Pinpoint the cell where the given text exists, returning its (X, Y) midpoint coordinate. 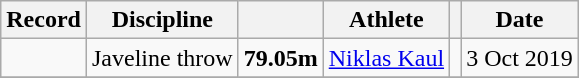
Athlete (386, 20)
3 Oct 2019 (520, 58)
Javeline throw (162, 58)
Record (44, 20)
Date (520, 20)
Niklas Kaul (386, 58)
Discipline (162, 20)
79.05m (280, 58)
